Detect which cell encompasses the target text, then output its [X, Y] center coordinate. 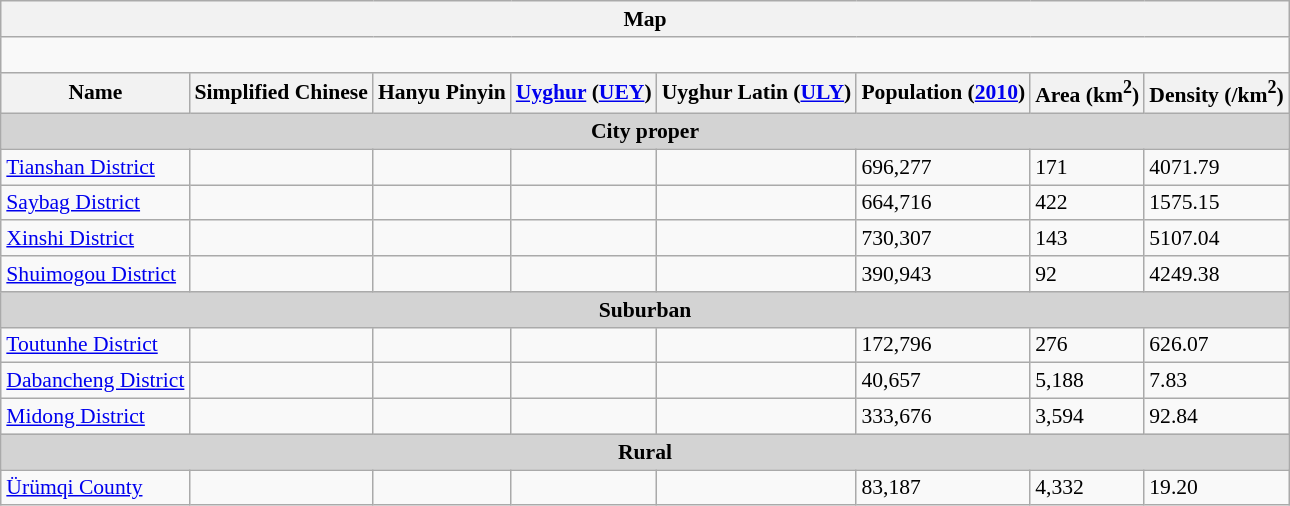
19.20 [1216, 488]
Hanyu Pinyin [442, 92]
626.07 [1216, 345]
5,188 [1087, 381]
Map [644, 19]
7.83 [1216, 381]
333,676 [943, 416]
3,594 [1087, 416]
Suburban [644, 309]
Midong District [95, 416]
Dabancheng District [95, 381]
Simplified Chinese [280, 92]
Rural [644, 452]
422 [1087, 203]
Name [95, 92]
92 [1087, 274]
Ürümqi County [95, 488]
92.84 [1216, 416]
1575.15 [1216, 203]
730,307 [943, 238]
4249.38 [1216, 274]
143 [1087, 238]
5107.04 [1216, 238]
Area (km2) [1087, 92]
664,716 [943, 203]
City proper [644, 131]
Population (2010) [943, 92]
40,657 [943, 381]
Saybag District [95, 203]
Density (/km2) [1216, 92]
Shuimogou District [95, 274]
Uyghur Latin (ULY) [757, 92]
83,187 [943, 488]
696,277 [943, 167]
172,796 [943, 345]
4,332 [1087, 488]
Tianshan District [95, 167]
171 [1087, 167]
390,943 [943, 274]
Uyghur (UEY) [584, 92]
Xinshi District [95, 238]
4071.79 [1216, 167]
276 [1087, 345]
Toutunhe District [95, 345]
